For the text-containing cell, return its midpoint in (x, y) coordinate format. 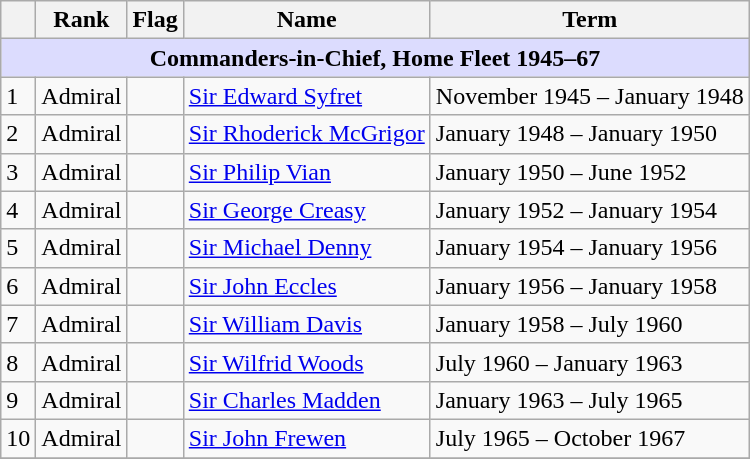
January 1963 – July 1965 (590, 400)
3 (18, 172)
1 (18, 96)
10 (18, 438)
January 1948 – January 1950 (590, 134)
Sir Michael Denny (306, 248)
Sir Charles Madden (306, 400)
Sir Wilfrid Woods (306, 362)
Sir Rhoderick McGrigor (306, 134)
Flag (155, 20)
January 1958 – July 1960 (590, 324)
Sir William Davis (306, 324)
July 1965 – October 1967 (590, 438)
Term (590, 20)
6 (18, 286)
2 (18, 134)
Sir John Frewen (306, 438)
November 1945 – January 1948 (590, 96)
January 1956 – January 1958 (590, 286)
Sir Philip Vian (306, 172)
4 (18, 210)
July 1960 – January 1963 (590, 362)
January 1950 – June 1952 (590, 172)
Sir John Eccles (306, 286)
7 (18, 324)
January 1954 – January 1956 (590, 248)
Sir George Creasy (306, 210)
9 (18, 400)
Name (306, 20)
Sir Edward Syfret (306, 96)
Commanders-in-Chief, Home Fleet 1945–67 (376, 58)
5 (18, 248)
8 (18, 362)
January 1952 – January 1954 (590, 210)
Rank (82, 20)
